Find where the given text appears and provide that cell's center as (X, Y) coordinate. 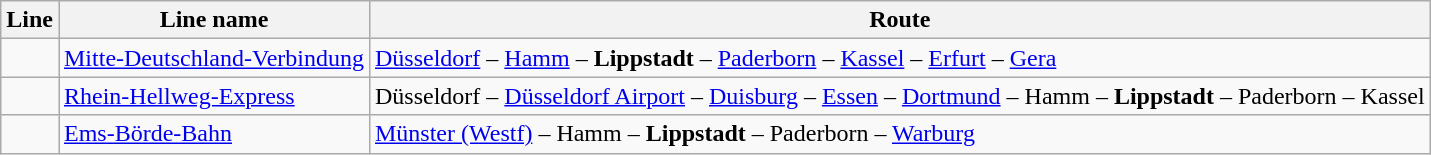
Route (900, 20)
Düsseldorf – Hamm – Lippstadt – Paderborn – Kassel – Erfurt – Gera (900, 58)
Line (30, 20)
Düsseldorf – Düsseldorf Airport – Duisburg – Essen – Dortmund – Hamm – Lippstadt – Paderborn – Kassel (900, 96)
Münster (Westf) – Hamm – Lippstadt – Paderborn – Warburg (900, 134)
Mitte-Deutschland-Verbindung (214, 58)
Ems-Börde-Bahn (214, 134)
Line name (214, 20)
Rhein-Hellweg-Express (214, 96)
